Capture the cell that displays the provided text and extract its [x, y] central coordinate. 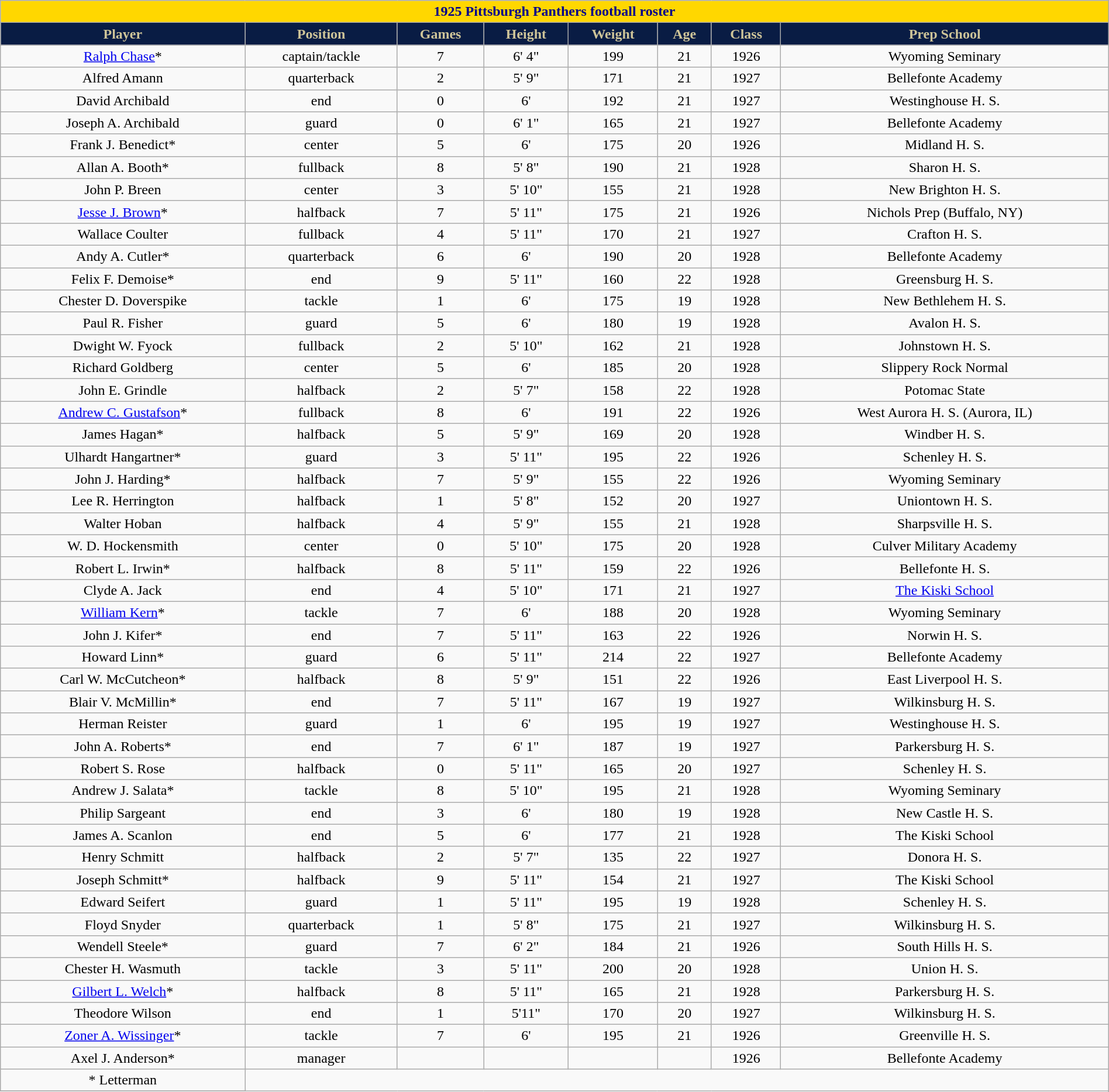
captain/tackle [321, 56]
162 [613, 346]
Floyd Snyder [123, 924]
135 [613, 857]
Frank J. Benedict* [123, 145]
Felix F. Demoise* [123, 279]
Andrew J. Salata* [123, 791]
Height [526, 34]
Philip Sargeant [123, 813]
Walter Hoban [123, 523]
Johnstown H. S. [945, 346]
Paul R. Fisher [123, 323]
154 [613, 880]
John P. Breen [123, 190]
Gilbert L. Welch* [123, 991]
Andy A. Cutler* [123, 256]
Theodore Wilson [123, 1014]
Ralph Chase* [123, 56]
Greensburg H. S. [945, 279]
Andrew C. Gustafson* [123, 412]
160 [613, 279]
Alfred Amann [123, 78]
Games [440, 34]
Lee R. Herrington [123, 501]
169 [613, 435]
184 [613, 946]
6' 2" [526, 946]
Richard Goldberg [123, 368]
158 [613, 390]
177 [613, 835]
New Bethlehem H. S. [945, 301]
David Archibald [123, 101]
Joseph A. Archibald [123, 123]
Sharon H. S. [945, 167]
Culver Military Academy [945, 546]
152 [613, 501]
Slippery Rock Normal [945, 368]
159 [613, 568]
6' 4" [526, 56]
South Hills H. S. [945, 946]
191 [613, 412]
Zoner A. Wissinger* [123, 1036]
Robert S. Rose [123, 769]
Herman Reister [123, 724]
West Aurora H. S. (Aurora, IL) [945, 412]
Edward Seifert [123, 902]
1925 Pittsburgh Panthers football roster [554, 12]
John J. Kifer* [123, 635]
John J. Harding* [123, 479]
163 [613, 635]
Wallace Coulter [123, 234]
Weight [613, 34]
W. D. Hockensmith [123, 546]
Clyde A. Jack [123, 590]
Henry Schmitt [123, 857]
Allan A. Booth* [123, 167]
Blair V. McMillin* [123, 702]
Union H. S. [945, 969]
Axel J. Anderson* [123, 1058]
Age [684, 34]
Joseph Schmitt* [123, 880]
Robert L. Irwin* [123, 568]
Howard Linn* [123, 657]
John E. Grindle [123, 390]
Sharpsville H. S. [945, 523]
William Kern* [123, 612]
Bellefonte H. S. [945, 568]
New Castle H. S. [945, 813]
Norwin H. S. [945, 635]
151 [613, 680]
James Hagan* [123, 435]
167 [613, 702]
Position [321, 34]
187 [613, 746]
192 [613, 101]
Chester H. Wasmuth [123, 969]
Jesse J. Brown* [123, 212]
Prep School [945, 34]
Greenville H. S. [945, 1036]
Windber H. S. [945, 435]
John A. Roberts* [123, 746]
Carl W. McCutcheon* [123, 680]
Dwight W. Fyock [123, 346]
Class [746, 34]
Donora H. S. [945, 857]
manager [321, 1058]
* Letterman [123, 1080]
Nichols Prep (Buffalo, NY) [945, 212]
New Brighton H. S. [945, 190]
188 [613, 612]
Avalon H. S. [945, 323]
East Liverpool H. S. [945, 680]
185 [613, 368]
James A. Scanlon [123, 835]
Ulhardt Hangartner* [123, 457]
Player [123, 34]
Uniontown H. S. [945, 501]
Chester D. Doverspike [123, 301]
Crafton H. S. [945, 234]
Midland H. S. [945, 145]
Potomac State [945, 390]
214 [613, 657]
199 [613, 56]
200 [613, 969]
5'11" [526, 1014]
Wendell Steele* [123, 946]
